Return the (X, Y) coordinate for the center point of the cell that contains the specified text.  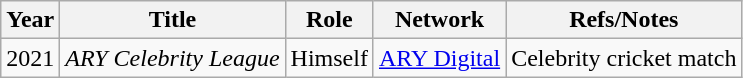
Himself (329, 58)
Year (30, 20)
Role (329, 20)
Refs/Notes (624, 20)
Celebrity cricket match (624, 58)
ARY Digital (439, 58)
ARY Celebrity League (172, 58)
Network (439, 20)
Title (172, 20)
2021 (30, 58)
